Detect which cell encompasses the target text, then output its [x, y] center coordinate. 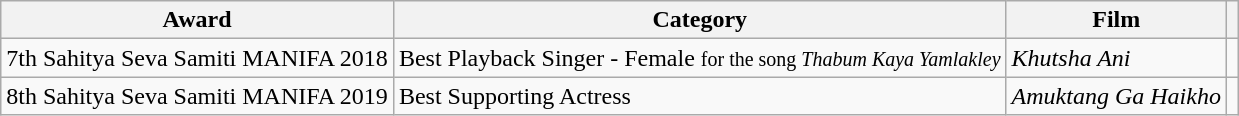
Best Supporting Actress [700, 96]
7th Sahitya Seva Samiti MANIFA 2018 [198, 58]
Award [198, 20]
Khutsha Ani [1116, 58]
8th Sahitya Seva Samiti MANIFA 2019 [198, 96]
Amuktang Ga Haikho [1116, 96]
Film [1116, 20]
Category [700, 20]
Best Playback Singer - Female for the song Thabum Kaya Yamlakley [700, 58]
